Capture the cell that displays the provided text and extract its [X, Y] central coordinate. 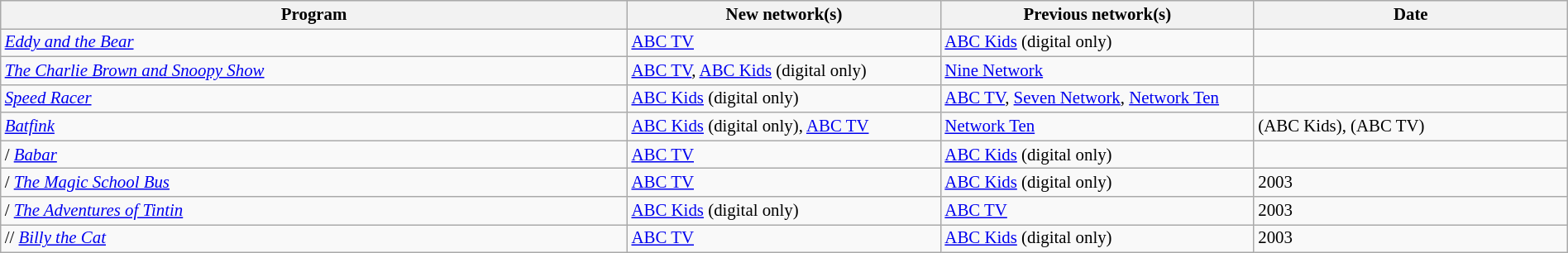
ABC TV, ABC Kids (digital only) [784, 70]
Batfink [314, 126]
The Charlie Brown and Snoopy Show [314, 70]
/ Babar [314, 155]
Date [1411, 15]
/ The Adventures of Tintin [314, 211]
// Billy the Cat [314, 238]
(ABC Kids), (ABC TV) [1411, 126]
New network(s) [784, 15]
Network Ten [1097, 126]
ABC TV, Seven Network, Network Ten [1097, 98]
Previous network(s) [1097, 15]
Nine Network [1097, 70]
Program [314, 15]
ABC Kids (digital only), ABC TV [784, 126]
Speed Racer [314, 98]
Eddy and the Bear [314, 42]
/ The Magic School Bus [314, 183]
